Determine the (X, Y) coordinate at the center of the cell enclosing the given text.  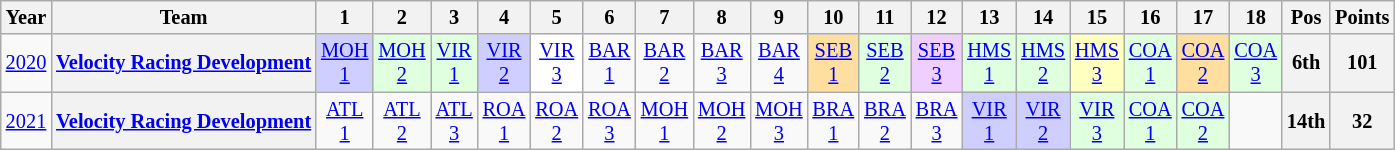
ATL1 (344, 121)
2 (402, 17)
HMS2 (1043, 63)
ROA1 (504, 121)
Year (26, 17)
11 (885, 17)
COA3 (1256, 63)
Team (184, 17)
MOH3 (778, 121)
SEB1 (834, 63)
HMS1 (989, 63)
HMS3 (1097, 63)
BAR3 (722, 63)
2020 (26, 63)
7 (664, 17)
SEB3 (937, 63)
BAR4 (778, 63)
101 (1362, 63)
ATL3 (454, 121)
4 (504, 17)
ROA2 (556, 121)
Points (1362, 17)
5 (556, 17)
9 (778, 17)
15 (1097, 17)
BAR1 (610, 63)
6 (610, 17)
16 (1150, 17)
14 (1043, 17)
8 (722, 17)
BAR2 (664, 63)
12 (937, 17)
3 (454, 17)
10 (834, 17)
Pos (1306, 17)
SEB2 (885, 63)
6th (1306, 63)
32 (1362, 121)
1 (344, 17)
14th (1306, 121)
BRA3 (937, 121)
BRA1 (834, 121)
2021 (26, 121)
ROA3 (610, 121)
ATL2 (402, 121)
13 (989, 17)
17 (1204, 17)
BRA2 (885, 121)
18 (1256, 17)
